Return the (x, y) coordinate for the center point of the cell that contains the specified text.  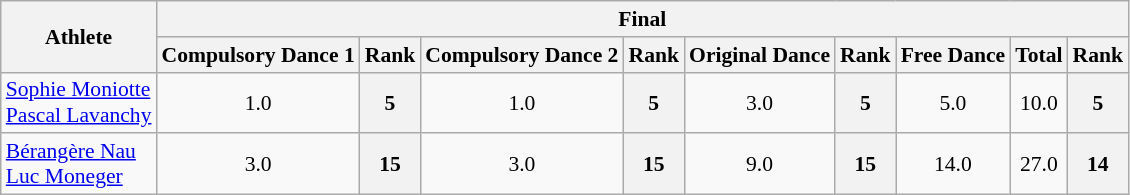
Total (1038, 55)
27.0 (1038, 164)
9.0 (760, 164)
Final (643, 19)
Compulsory Dance 2 (522, 55)
14 (1098, 164)
Sophie MoniottePascal Lavanchy (79, 102)
Compulsory Dance 1 (258, 55)
Free Dance (954, 55)
Bérangère NauLuc Moneger (79, 164)
10.0 (1038, 102)
Athlete (79, 36)
14.0 (954, 164)
Original Dance (760, 55)
5.0 (954, 102)
